Return (x, y) of the center of cell containing provided text 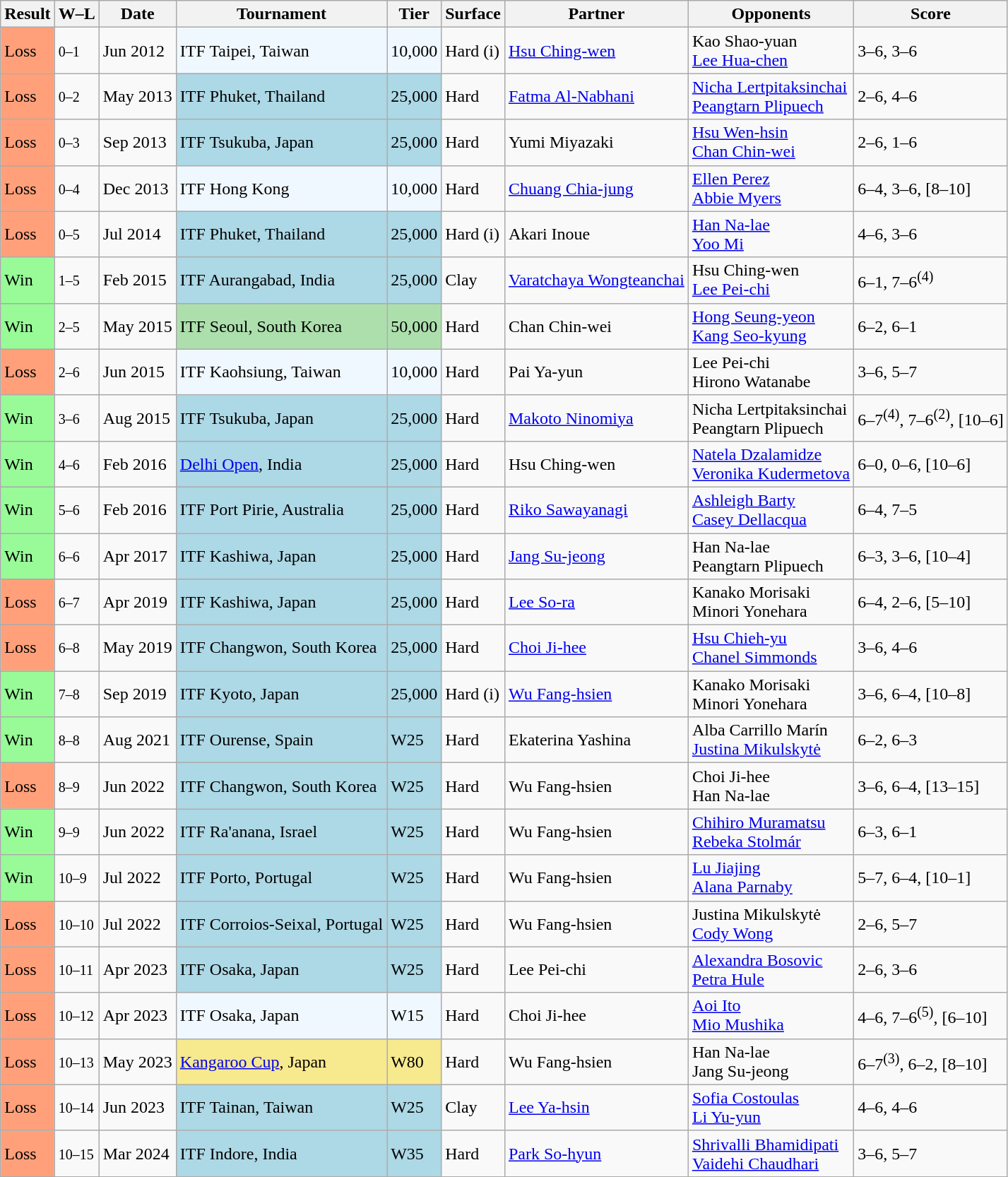
Opponents (771, 14)
Lee Pei-chi Hirono Watanabe (771, 372)
Jun 2015 (137, 372)
ITF Indore, India (281, 1153)
Han Na-lae Jang Su-jeong (771, 1061)
0–5 (76, 235)
Park So-hyun (596, 1153)
Jun 2023 (137, 1108)
6–3, 6–1 (931, 832)
10–11 (76, 969)
Mar 2024 (137, 1153)
8–9 (76, 786)
Surface (473, 14)
Kao Shao-yuan Lee Hua-chen (771, 51)
Ellen Perez Abbie Myers (771, 188)
Lee So-ra (596, 602)
W–L (76, 14)
ITF Port Pirie, Australia (281, 510)
0–3 (76, 143)
2–6, 1–6 (931, 143)
Chuang Chia-jung (596, 188)
10–9 (76, 877)
Sep 2019 (137, 694)
Lu Jiajing Alana Parnaby (771, 877)
3–6, 4–6 (931, 649)
3–6 (76, 418)
Ashleigh Barty Casey Dellacqua (771, 510)
10–12 (76, 1016)
2–6, 5–7 (931, 924)
Makoto Ninomiya (596, 418)
6–4, 7–5 (931, 510)
W15 (414, 1016)
0–2 (76, 96)
Hsu Ching-wen Lee Pei-chi (771, 280)
2–6 (76, 372)
W80 (414, 1061)
Tier (414, 14)
0–4 (76, 188)
8–8 (76, 740)
9–9 (76, 832)
6–8 (76, 649)
ITF Seoul, South Korea (281, 326)
2–5 (76, 326)
ITF Hong Kong (281, 188)
Riko Sawayanagi (596, 510)
Aoi Ito Mio Mushika (771, 1016)
50,000 (414, 326)
Jang Su-jeong (596, 555)
Alexandra Bosovic Petra Hule (771, 969)
May 2013 (137, 96)
10–15 (76, 1153)
10–14 (76, 1108)
10–13 (76, 1061)
2–6, 3–6 (931, 969)
Hsu Wen-hsin Chan Chin-wei (771, 143)
7–8 (76, 694)
Apr 2019 (137, 602)
Fatma Al-Nabhani (596, 96)
Feb 2015 (137, 280)
3–6, 3–6 (931, 51)
Lee Pei-chi (596, 969)
May 2015 (137, 326)
ITF Kyoto, Japan (281, 694)
6–2, 6–1 (931, 326)
Justina Mikulskytė Cody Wong (771, 924)
Pai Ya-yun (596, 372)
1–5 (76, 280)
Akari Inoue (596, 235)
6–7 (76, 602)
Shrivalli Bhamidipati Vaidehi Chaudhari (771, 1153)
6–3, 3–6, [10–4] (931, 555)
6–1, 7–6(4) (931, 280)
6–6 (76, 555)
Jul 2014 (137, 235)
3–6, 6–4, [10–8] (931, 694)
ITF Corroios-Seixal, Portugal (281, 924)
Aug 2021 (137, 740)
Hong Seung-yeon Kang Seo-kyung (771, 326)
Tournament (281, 14)
Sep 2013 (137, 143)
Aug 2015 (137, 418)
4–6, 7–6(5), [6–10] (931, 1016)
5–6 (76, 510)
4–6, 4–6 (931, 1108)
5–7, 6–4, [10–1] (931, 877)
Sofia Costoulas Li Yu-yun (771, 1108)
ITF Ra'anana, Israel (281, 832)
May 2019 (137, 649)
Chihiro Muramatsu Rebeka Stolmár (771, 832)
Result (28, 14)
Date (137, 14)
ITF Porto, Portugal (281, 877)
May 2023 (137, 1061)
Yumi Miyazaki (596, 143)
Jun 2012 (137, 51)
ITF Taipei, Taiwan (281, 51)
Lee Ya-hsin (596, 1108)
Dec 2013 (137, 188)
10–10 (76, 924)
6–7(4), 7–6(2), [10–6] (931, 418)
2–6, 4–6 (931, 96)
6–0, 0–6, [10–6] (931, 463)
ITF Tainan, Taiwan (281, 1108)
6–4, 3–6, [8–10] (931, 188)
6–7(3), 6–2, [8–10] (931, 1061)
Ekaterina Yashina (596, 740)
Apr 2017 (137, 555)
0–1 (76, 51)
Han Na-lae Yoo Mi (771, 235)
ITF Kaohsiung, Taiwan (281, 372)
Partner (596, 14)
W35 (414, 1153)
ITF Aurangabad, India (281, 280)
Hsu Chieh-yu Chanel Simmonds (771, 649)
Kangaroo Cup, Japan (281, 1061)
Chan Chin-wei (596, 326)
Natela Dzalamidze Veronika Kudermetova (771, 463)
6–2, 6–3 (931, 740)
ITF Ourense, Spain (281, 740)
Choi Ji-hee Han Na-lae (771, 786)
Delhi Open, India (281, 463)
6–4, 2–6, [5–10] (931, 602)
4–6, 3–6 (931, 235)
Varatchaya Wongteanchai (596, 280)
4–6 (76, 463)
Alba Carrillo Marín Justina Mikulskytė (771, 740)
3–6, 6–4, [13–15] (931, 786)
Han Na-lae Peangtarn Plipuech (771, 555)
Score (931, 14)
